Output the [X, Y] coordinate of the center of the cell containing the given text.  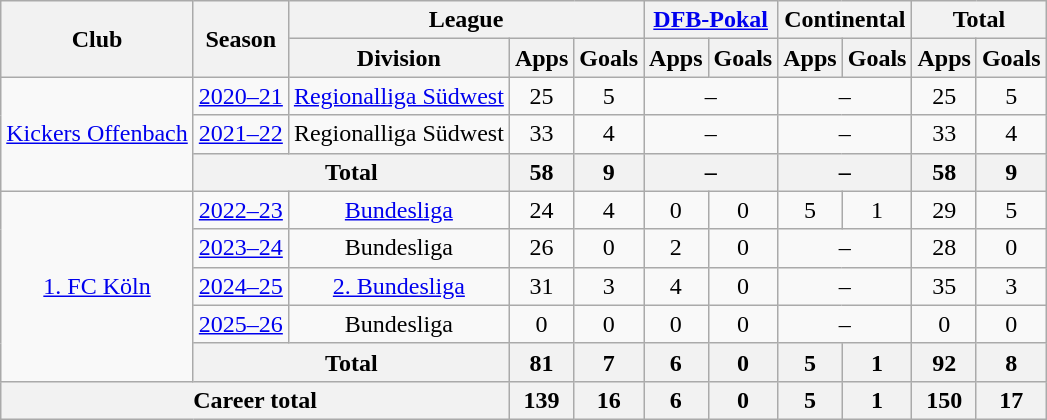
31 [541, 286]
150 [944, 400]
DFB-Pokal [711, 20]
2021–22 [240, 134]
2024–25 [240, 286]
2 [676, 248]
2. Bundesliga [398, 286]
Kickers Offenbach [98, 134]
92 [944, 362]
16 [609, 400]
8 [1011, 362]
Club [98, 39]
Season [240, 39]
17 [1011, 400]
7 [609, 362]
2023–24 [240, 248]
81 [541, 362]
139 [541, 400]
League [466, 20]
2022–23 [240, 210]
29 [944, 210]
Division [398, 58]
Continental [845, 20]
1. FC Köln [98, 286]
26 [541, 248]
24 [541, 210]
Career total [256, 400]
28 [944, 248]
2025–26 [240, 324]
35 [944, 286]
2020–21 [240, 96]
